Find where the given text appears and provide that cell's center as (x, y) coordinate. 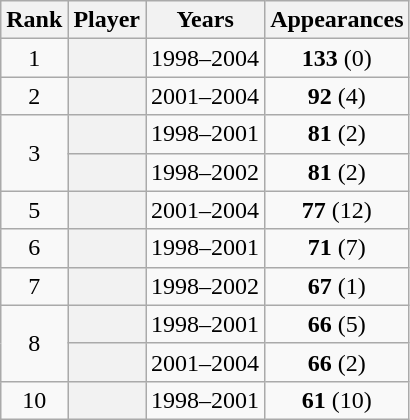
66 (5) (337, 324)
61 (10) (337, 400)
Years (206, 20)
67 (1) (337, 286)
5 (34, 210)
133 (0) (337, 58)
10 (34, 400)
71 (7) (337, 248)
6 (34, 248)
1 (34, 58)
3 (34, 153)
92 (4) (337, 96)
77 (12) (337, 210)
66 (2) (337, 362)
2 (34, 96)
Rank (34, 20)
Appearances (337, 20)
7 (34, 286)
8 (34, 343)
Player (107, 20)
1998–2004 (206, 58)
